Locate the cell with the specified text and output its (X, Y) center coordinate. 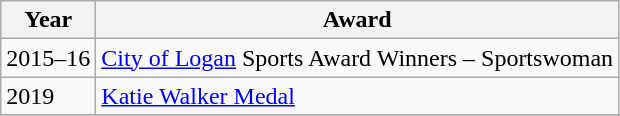
Award (358, 20)
2019 (48, 96)
2015–16 (48, 58)
City of Logan Sports Award Winners – Sportswoman (358, 58)
Year (48, 20)
Katie Walker Medal (358, 96)
